Detect which cell encompasses the target text, then output its (x, y) center coordinate. 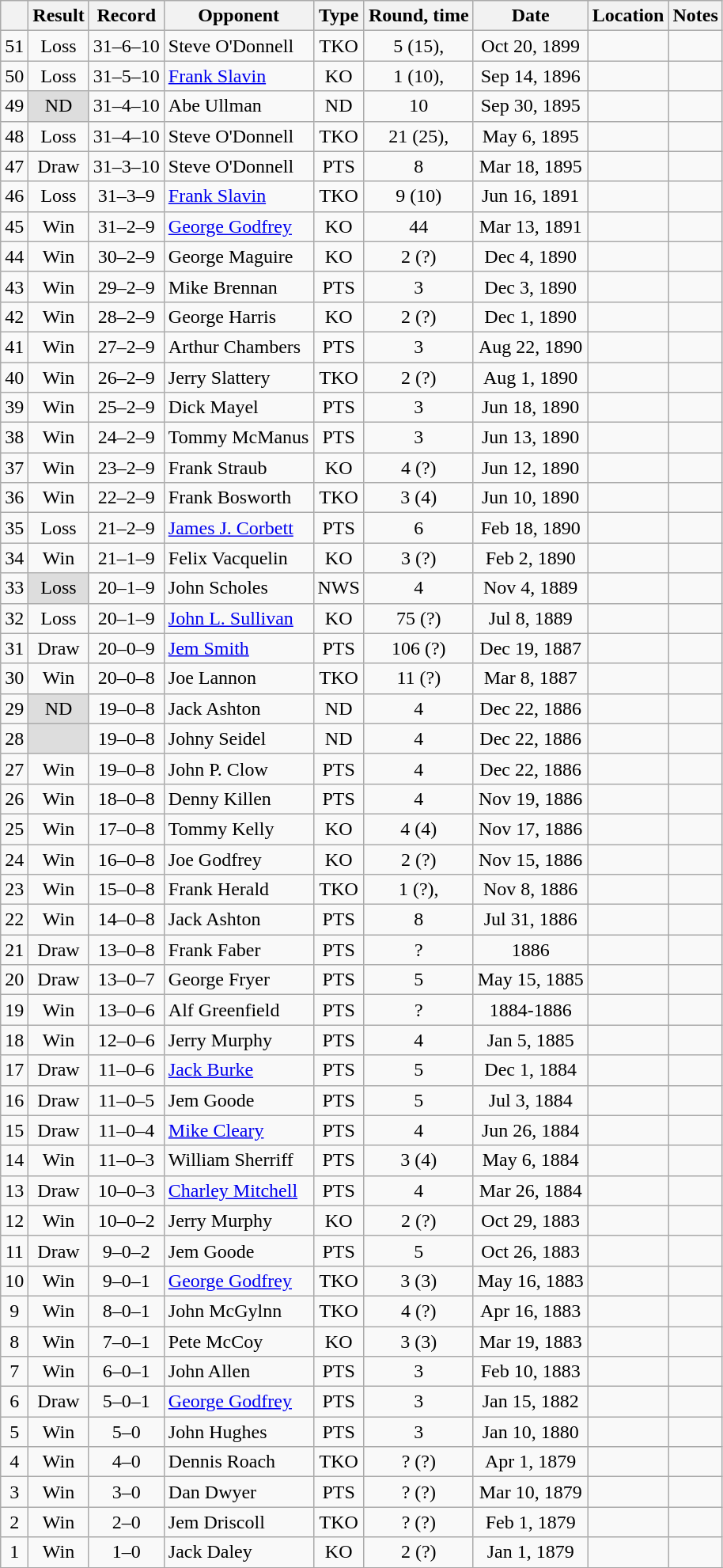
Tommy Kelly (239, 829)
8–0–1 (127, 1311)
Jan 10, 1880 (530, 1432)
Mar 18, 1895 (530, 166)
11–0–3 (127, 1160)
Jan 5, 1885 (530, 1040)
Location (628, 16)
1884-1886 (530, 1010)
29–2–9 (127, 287)
Oct 26, 1883 (530, 1251)
Mar 13, 1891 (530, 226)
James J. Corbett (239, 528)
20 (14, 980)
Abe Ullman (239, 106)
29 (14, 708)
NWS (339, 588)
John Allen (239, 1372)
16 (14, 1100)
Jun 10, 1890 (530, 498)
47 (14, 166)
25–2–9 (127, 408)
27–2–9 (127, 347)
31 (14, 648)
31–3–9 (127, 196)
11–0–4 (127, 1130)
28–2–9 (127, 317)
11–0–6 (127, 1070)
2 (14, 1522)
31–2–9 (127, 226)
Nov 8, 1886 (530, 890)
May 6, 1884 (530, 1160)
34 (14, 558)
43 (14, 287)
Oct 29, 1883 (530, 1221)
Frank Bosworth (239, 498)
15–0–8 (127, 890)
13–0–8 (127, 950)
Sep 30, 1895 (530, 106)
Mar 19, 1883 (530, 1342)
37 (14, 468)
John McGylnn (239, 1311)
Mar 8, 1887 (530, 678)
Dec 4, 1890 (530, 256)
20–0–9 (127, 648)
Feb 10, 1883 (530, 1372)
Tommy McManus (239, 438)
May 16, 1883 (530, 1281)
Nov 4, 1889 (530, 588)
17 (14, 1070)
John Hughes (239, 1432)
Jun 16, 1891 (530, 196)
21 (14, 950)
4 (4) (418, 829)
33 (14, 588)
Jul 8, 1889 (530, 618)
13–0–7 (127, 980)
31–6–10 (127, 46)
Jul 31, 1886 (530, 920)
46 (14, 196)
Denny Killen (239, 799)
Jack Daley (239, 1552)
Mike Cleary (239, 1130)
Apr 1, 1879 (530, 1462)
18–0–8 (127, 799)
51 (14, 46)
42 (14, 317)
16–0–8 (127, 859)
26–2–9 (127, 378)
32 (14, 618)
21–2–9 (127, 528)
Johny Seidel (239, 738)
Type (339, 16)
Frank Faber (239, 950)
31–5–10 (127, 76)
Dec 1, 1884 (530, 1070)
Jun 13, 1890 (530, 438)
Dan Dwyer (239, 1492)
Dec 1, 1890 (530, 317)
36 (14, 498)
George Fryer (239, 980)
Pete McCoy (239, 1342)
45 (14, 226)
5–0–1 (127, 1402)
38 (14, 438)
Jerry Slattery (239, 378)
9–0–1 (127, 1281)
5 (15), (418, 46)
Date (530, 16)
Charley Mitchell (239, 1190)
13–0–6 (127, 1010)
28 (14, 738)
Jan 1, 1879 (530, 1552)
Aug 22, 1890 (530, 347)
19 (14, 1010)
13 (14, 1190)
4–0 (127, 1462)
Joe Lannon (239, 678)
Jun 18, 1890 (530, 408)
Feb 1, 1879 (530, 1522)
1 (?), (418, 890)
Nov 17, 1886 (530, 829)
3 (?) (418, 558)
Joe Godfrey (239, 859)
Feb 18, 1890 (530, 528)
Aug 1, 1890 (530, 378)
Feb 2, 1890 (530, 558)
Mike Brennan (239, 287)
75 (?) (418, 618)
14–0–8 (127, 920)
Alf Greenfield (239, 1010)
William Sherriff (239, 1160)
25 (14, 829)
106 (?) (418, 648)
22 (14, 920)
Dec 19, 1887 (530, 648)
18 (14, 1040)
Arthur Chambers (239, 347)
2–0 (127, 1522)
9 (10) (418, 196)
Record (127, 16)
1886 (530, 950)
George Maguire (239, 256)
Frank Straub (239, 468)
10–0–3 (127, 1190)
Dennis Roach (239, 1462)
May 6, 1895 (530, 136)
15 (14, 1130)
14 (14, 1160)
May 15, 1885 (530, 980)
22–2–9 (127, 498)
9–0–2 (127, 1251)
10–0–2 (127, 1221)
24 (14, 859)
Jem Smith (239, 648)
Jun 26, 1884 (530, 1130)
17–0–8 (127, 829)
48 (14, 136)
Jan 15, 1882 (530, 1402)
11 (?) (418, 678)
7–0–1 (127, 1342)
9 (14, 1311)
Result (59, 16)
31–3–10 (127, 166)
Jul 3, 1884 (530, 1100)
12–0–6 (127, 1040)
Round, time (418, 16)
3–0 (127, 1492)
1–0 (127, 1552)
1 (10), (418, 76)
6–0–1 (127, 1372)
Dec 3, 1890 (530, 287)
40 (14, 378)
50 (14, 76)
12 (14, 1221)
49 (14, 106)
John Scholes (239, 588)
30–2–9 (127, 256)
26 (14, 799)
Jem Driscoll (239, 1522)
Opponent (239, 16)
Dick Mayel (239, 408)
Jun 12, 1890 (530, 468)
Notes (695, 16)
27 (14, 769)
John P. Clow (239, 769)
11 (14, 1251)
George Harris (239, 317)
35 (14, 528)
Apr 16, 1883 (530, 1311)
20–0–8 (127, 678)
Nov 19, 1886 (530, 799)
39 (14, 408)
23–2–9 (127, 468)
30 (14, 678)
5–0 (127, 1432)
21–1–9 (127, 558)
Oct 20, 1899 (530, 46)
Mar 10, 1879 (530, 1492)
Nov 15, 1886 (530, 859)
Felix Vacquelin (239, 558)
John L. Sullivan (239, 618)
Jack Burke (239, 1070)
Mar 26, 1884 (530, 1190)
23 (14, 890)
Frank Herald (239, 890)
7 (14, 1372)
1 (14, 1552)
24–2–9 (127, 438)
11–0–5 (127, 1100)
21 (25), (418, 136)
Sep 14, 1896 (530, 76)
41 (14, 347)
